For the text-containing cell, return its midpoint in [X, Y] coordinate format. 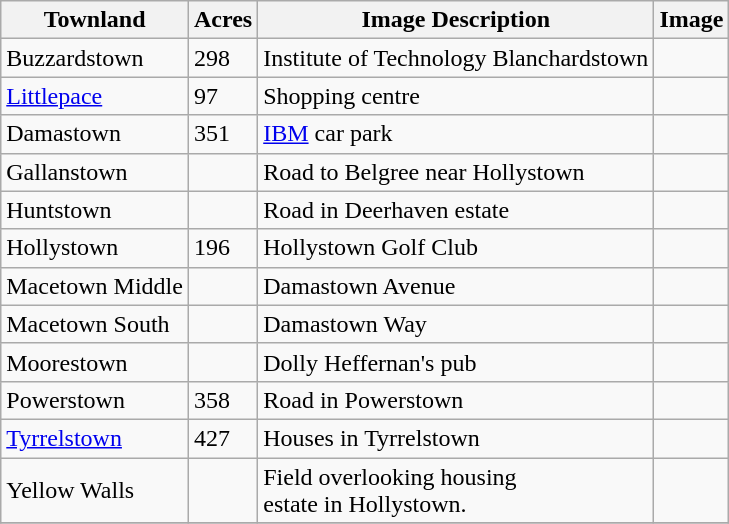
427 [222, 438]
Littlepace [95, 96]
Gallanstown [95, 172]
358 [222, 400]
Acres [222, 20]
Road in Powerstown [456, 400]
Buzzardstown [95, 58]
Powerstown [95, 400]
351 [222, 134]
Huntstown [95, 210]
Damastown [95, 134]
Macetown South [95, 324]
Yellow Walls [95, 490]
Houses in Tyrrelstown [456, 438]
Townland [95, 20]
Dolly Heffernan's pub [456, 362]
Institute of Technology Blanchardstown [456, 58]
97 [222, 96]
Moorestown [95, 362]
Damastown Avenue [456, 286]
Road in Deerhaven estate [456, 210]
IBM car park [456, 134]
Hollystown Golf Club [456, 248]
Image Description [456, 20]
Macetown Middle [95, 286]
298 [222, 58]
196 [222, 248]
Field overlooking housingestate in Hollystown. [456, 490]
Damastown Way [456, 324]
Shopping centre [456, 96]
Hollystown [95, 248]
Road to Belgree near Hollystown [456, 172]
Tyrrelstown [95, 438]
Image [692, 20]
